Return the [X, Y] coordinate for the center point of the cell that contains the specified text.  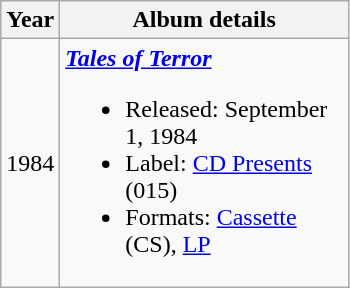
Album details [204, 20]
Year [30, 20]
Tales of TerrorReleased: September 1, 1984Label: CD Presents (015)Formats: Cassette (CS), LP [204, 163]
1984 [30, 163]
